Search for the cell housing the specified text and yield its [X, Y] center coordinate. 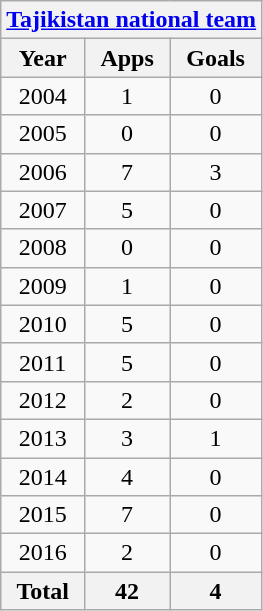
2014 [43, 477]
Goals [216, 58]
2011 [43, 362]
42 [128, 591]
2005 [43, 134]
2013 [43, 438]
2004 [43, 96]
Tajikistan national team [132, 20]
2007 [43, 210]
2006 [43, 172]
Apps [128, 58]
2012 [43, 400]
Year [43, 58]
2008 [43, 248]
2016 [43, 553]
Total [43, 591]
2010 [43, 324]
2015 [43, 515]
2009 [43, 286]
